Pinpoint the cell where the given text exists, returning its [x, y] midpoint coordinate. 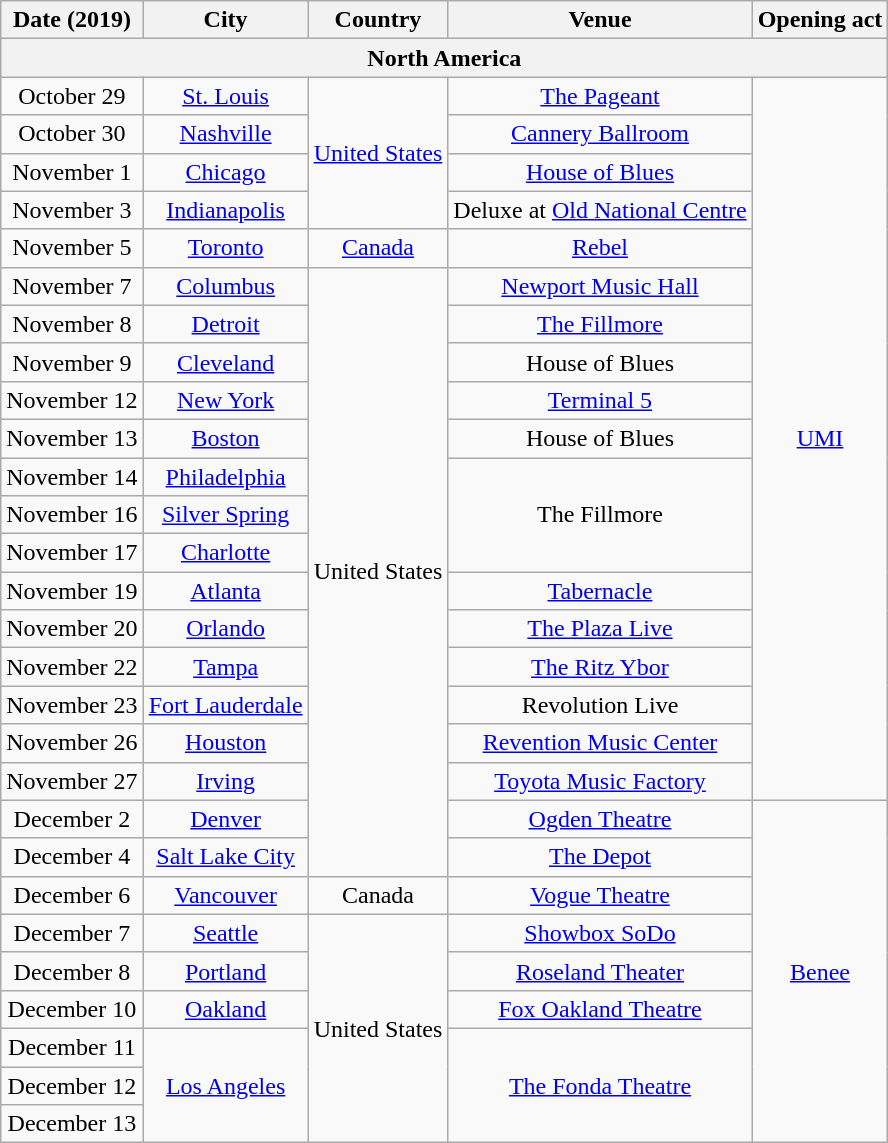
November 23 [72, 705]
St. Louis [226, 96]
December 7 [72, 933]
UMI [820, 438]
Orlando [226, 629]
Vancouver [226, 895]
December 11 [72, 1047]
Toronto [226, 248]
November 20 [72, 629]
Newport Music Hall [600, 286]
Columbus [226, 286]
Indianapolis [226, 210]
Ogden Theatre [600, 819]
December 8 [72, 971]
Irving [226, 781]
November 16 [72, 515]
November 12 [72, 400]
Fort Lauderdale [226, 705]
Atlanta [226, 591]
November 14 [72, 477]
Los Angeles [226, 1085]
Revolution Live [600, 705]
November 26 [72, 743]
November 17 [72, 553]
The Fonda Theatre [600, 1085]
Showbox SoDo [600, 933]
Oakland [226, 1009]
November 22 [72, 667]
Opening act [820, 20]
Cannery Ballroom [600, 134]
Seattle [226, 933]
Tampa [226, 667]
December 4 [72, 857]
Cleveland [226, 362]
Country [378, 20]
Roseland Theater [600, 971]
Houston [226, 743]
November 9 [72, 362]
Fox Oakland Theatre [600, 1009]
Toyota Music Factory [600, 781]
New York [226, 400]
Philadelphia [226, 477]
November 27 [72, 781]
Portland [226, 971]
November 1 [72, 172]
December 12 [72, 1085]
December 6 [72, 895]
The Pageant [600, 96]
Revention Music Center [600, 743]
Deluxe at Old National Centre [600, 210]
November 5 [72, 248]
Boston [226, 438]
Detroit [226, 324]
November 3 [72, 210]
North America [444, 58]
December 10 [72, 1009]
Terminal 5 [600, 400]
Rebel [600, 248]
October 29 [72, 96]
November 13 [72, 438]
Salt Lake City [226, 857]
November 7 [72, 286]
Vogue Theatre [600, 895]
The Ritz Ybor [600, 667]
Tabernacle [600, 591]
December 13 [72, 1124]
October 30 [72, 134]
Nashville [226, 134]
Date (2019) [72, 20]
Denver [226, 819]
November 19 [72, 591]
November 8 [72, 324]
Benee [820, 972]
City [226, 20]
Charlotte [226, 553]
Silver Spring [226, 515]
The Depot [600, 857]
December 2 [72, 819]
The Plaza Live [600, 629]
Chicago [226, 172]
Venue [600, 20]
